Locate the cell with the specified text and output its [x, y] center coordinate. 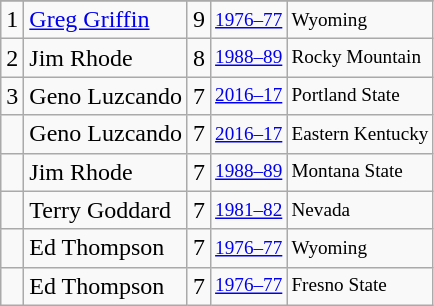
1981–82 [249, 210]
Eastern Kentucky [360, 134]
Montana State [360, 172]
Greg Griffin [106, 20]
3 [12, 96]
8 [198, 58]
Nevada [360, 210]
Portland State [360, 96]
Terry Goddard [106, 210]
1 [12, 20]
Fresno State [360, 286]
9 [198, 20]
Rocky Mountain [360, 58]
2 [12, 58]
